Provide the (x, y) coordinate of the cell's center where the given text is located.  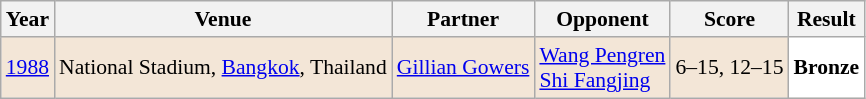
Result (827, 19)
Score (729, 19)
Wang Pengren Shi Fangjing (602, 68)
1988 (28, 68)
Gillian Gowers (464, 68)
Year (28, 19)
Bronze (827, 68)
6–15, 12–15 (729, 68)
Venue (223, 19)
National Stadium, Bangkok, Thailand (223, 68)
Opponent (602, 19)
Partner (464, 19)
